Return the (X, Y) coordinate for the center point of the cell that contains the specified text.  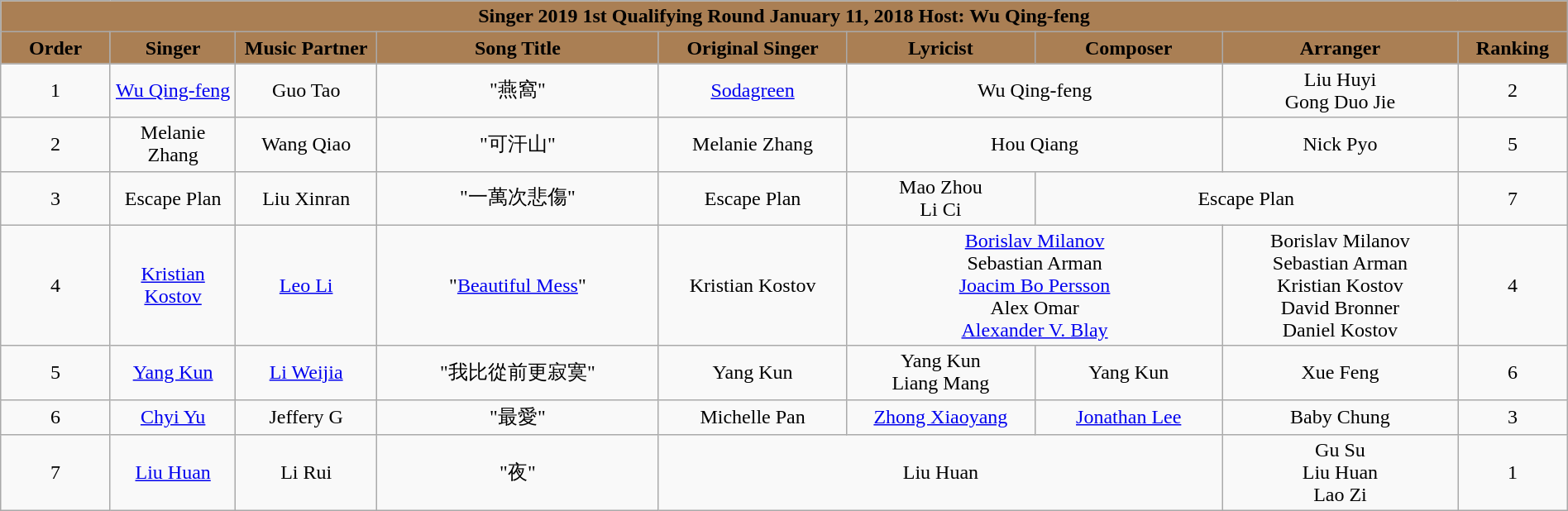
Singer (173, 48)
Song Title (518, 48)
"最愛" (518, 417)
"燕窩" (518, 91)
Sodagreen (753, 91)
Mao Zhou Li Ci (941, 198)
Guo Tao (306, 91)
Jonathan Lee (1128, 417)
Liu Xinran (306, 198)
"Beautiful Mess" (518, 285)
Music Partner (306, 48)
"夜" (518, 473)
"我比從前更寂寞" (518, 372)
Lyricist (941, 48)
Baby Chung (1340, 417)
Nick Pyo (1340, 144)
"可汗山" (518, 144)
Composer (1128, 48)
Zhong Xiaoyang (941, 417)
Order (56, 48)
Singer 2019 1st Qualifying Round January 11, 2018 Host: Wu Qing-feng (784, 17)
Ranking (1513, 48)
Gu SuLiu HuanLao Zi (1340, 473)
Xue Feng (1340, 372)
Borislav MilanovSebastian Arman Joacim Bo PerssonAlex OmarAlexander V. Blay (1035, 285)
Borislav MilanovSebastian ArmanKristian KostovDavid Bronner Daniel Kostov (1340, 285)
Li Rui (306, 473)
Jeffery G (306, 417)
"一萬次悲傷" (518, 198)
Li Weijia (306, 372)
Original Singer (753, 48)
Liu HuyiGong Duo Jie (1340, 91)
Yang KunLiang Mang (941, 372)
Leo Li (306, 285)
Hou Qiang (1035, 144)
Wang Qiao (306, 144)
Michelle Pan (753, 417)
Chyi Yu (173, 417)
Arranger (1340, 48)
